Output the [X, Y] coordinate of the center of the cell containing the given text.  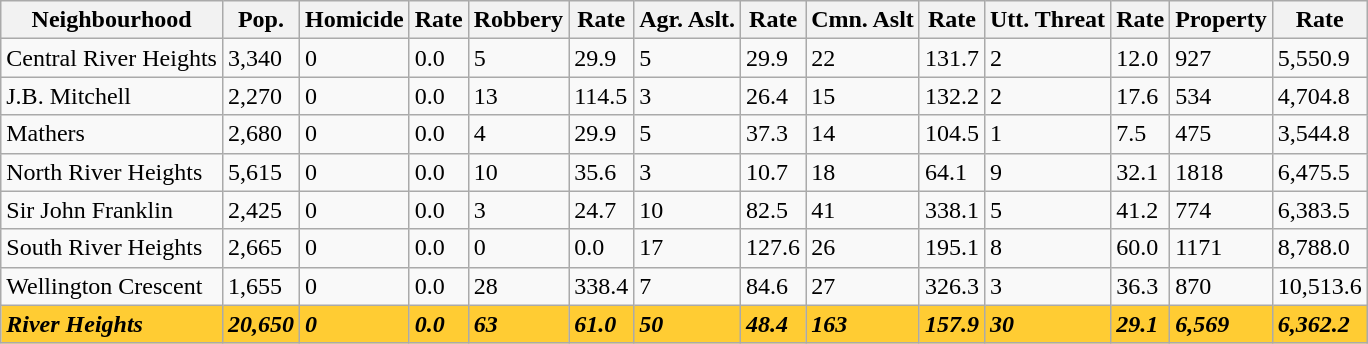
32.1 [1140, 172]
10,513.6 [1320, 286]
37.3 [774, 134]
14 [863, 134]
20,650 [260, 324]
30 [1047, 324]
8,788.0 [1320, 248]
South River Heights [112, 248]
82.5 [774, 210]
50 [688, 324]
24.7 [602, 210]
157.9 [952, 324]
17 [688, 248]
29.1 [1140, 324]
Homicide [355, 20]
131.7 [952, 58]
10.7 [774, 172]
84.6 [774, 286]
870 [1222, 286]
8 [1047, 248]
26.4 [774, 96]
475 [1222, 134]
13 [518, 96]
195.1 [952, 248]
27 [863, 286]
41 [863, 210]
Utt. Threat [1047, 20]
326.3 [952, 286]
18 [863, 172]
63 [518, 324]
9 [1047, 172]
1 [1047, 134]
28 [518, 286]
338.1 [952, 210]
Robbery [518, 20]
60.0 [1140, 248]
41.2 [1140, 210]
Central River Heights [112, 58]
6,362.2 [1320, 324]
2,425 [260, 210]
6,475.5 [1320, 172]
338.4 [602, 286]
Pop. [260, 20]
7 [688, 286]
J.B. Mitchell [112, 96]
26 [863, 248]
4,704.8 [1320, 96]
Cmn. Aslt [863, 20]
1,655 [260, 286]
6,383.5 [1320, 210]
48.4 [774, 324]
5,615 [260, 172]
Property [1222, 20]
36.3 [1140, 286]
22 [863, 58]
Wellington Crescent [112, 286]
3,340 [260, 58]
Neighbourhood [112, 20]
15 [863, 96]
104.5 [952, 134]
2,680 [260, 134]
3,544.8 [1320, 134]
6,569 [1222, 324]
7.5 [1140, 134]
River Heights [112, 324]
64.1 [952, 172]
2,270 [260, 96]
12.0 [1140, 58]
Agr. Aslt. [688, 20]
4 [518, 134]
774 [1222, 210]
17.6 [1140, 96]
114.5 [602, 96]
1171 [1222, 248]
2,665 [260, 248]
534 [1222, 96]
North River Heights [112, 172]
Mathers [112, 134]
5,550.9 [1320, 58]
35.6 [602, 172]
163 [863, 324]
61.0 [602, 324]
Sir John Franklin [112, 210]
927 [1222, 58]
127.6 [774, 248]
1818 [1222, 172]
132.2 [952, 96]
